Return the [x, y] coordinate for the center point of the cell that contains the specified text.  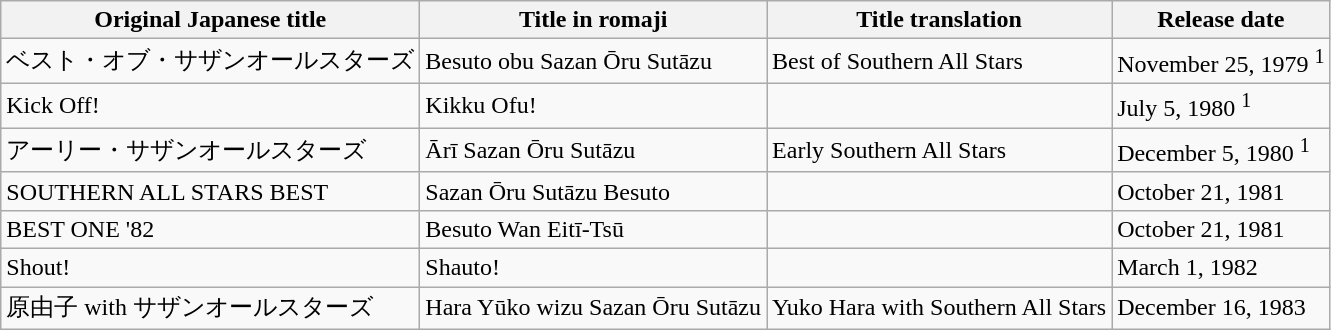
Title translation [940, 20]
March 1, 1982 [1221, 268]
Kikku Ofu! [594, 106]
Besuto Wan Eitī-Tsū [594, 230]
Yuko Hara with Southern All Stars [940, 308]
November 25, 1979 1 [1221, 62]
Original Japanese title [210, 20]
Release date [1221, 20]
Kick Off! [210, 106]
Best of Southern All Stars [940, 62]
ベスト・オブ・サザンオールスターズ [210, 62]
Sazan Ōru Sutāzu Besuto [594, 191]
Besuto obu Sazan Ōru Sutāzu [594, 62]
July 5, 1980 1 [1221, 106]
Shauto! [594, 268]
アーリー・サザンオールスターズ [210, 150]
Shout! [210, 268]
December 5, 1980 1 [1221, 150]
原由子 with サザンオールスターズ [210, 308]
December 16, 1983 [1221, 308]
BEST ONE '82 [210, 230]
Title in romaji [594, 20]
SOUTHERN ALL STARS BEST [210, 191]
Hara Yūko wizu Sazan Ōru Sutāzu [594, 308]
Ārī Sazan Ōru Sutāzu [594, 150]
Early Southern All Stars [940, 150]
